Output the (x, y) coordinate of the center of the cell containing the given text.  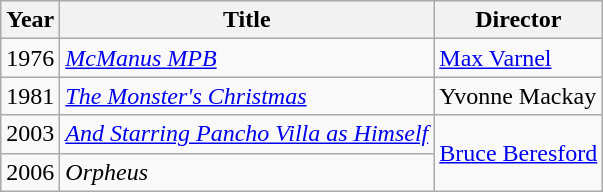
Bruce Beresford (518, 153)
McManus MPB (247, 58)
Year (30, 20)
And Starring Pancho Villa as Himself (247, 134)
Max Varnel (518, 58)
2003 (30, 134)
Orpheus (247, 172)
Yvonne Mackay (518, 96)
2006 (30, 172)
1976 (30, 58)
1981 (30, 96)
The Monster's Christmas (247, 96)
Title (247, 20)
Director (518, 20)
